Locate the cell with the specified text and output its [X, Y] center coordinate. 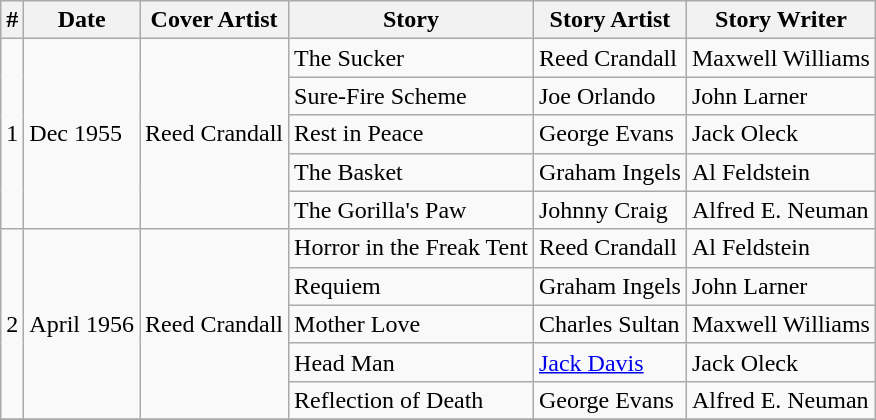
April 1956 [82, 324]
The Basket [412, 172]
1 [12, 134]
Johnny Craig [610, 210]
Head Man [412, 362]
# [12, 20]
Jack Davis [610, 362]
Charles Sultan [610, 324]
The Sucker [412, 58]
Reflection of Death [412, 400]
Dec 1955 [82, 134]
Horror in the Freak Tent [412, 248]
Story [412, 20]
Requiem [412, 286]
Story Writer [780, 20]
Cover Artist [214, 20]
Story Artist [610, 20]
Mother Love [412, 324]
Sure-Fire Scheme [412, 96]
Date [82, 20]
Joe Orlando [610, 96]
The Gorilla's Paw [412, 210]
2 [12, 324]
Rest in Peace [412, 134]
